Return [X, Y] of the center of cell containing provided text 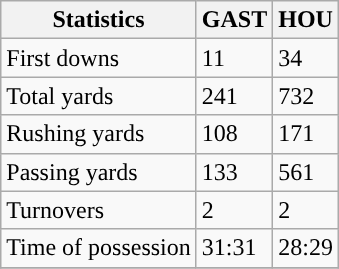
Rushing yards [99, 134]
Statistics [99, 20]
31:31 [234, 248]
133 [234, 172]
108 [234, 134]
11 [234, 58]
Time of possession [99, 248]
HOU [306, 20]
GAST [234, 20]
561 [306, 172]
241 [234, 96]
First downs [99, 58]
Passing yards [99, 172]
171 [306, 134]
Turnovers [99, 210]
732 [306, 96]
Total yards [99, 96]
28:29 [306, 248]
34 [306, 58]
